Detect which cell encompasses the target text, then output its [X, Y] center coordinate. 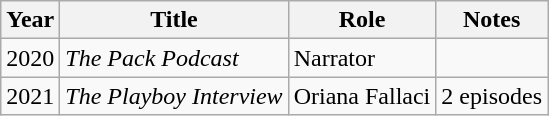
2 episodes [492, 96]
Narrator [362, 58]
2020 [30, 58]
Year [30, 20]
2021 [30, 96]
The Playboy Interview [174, 96]
Notes [492, 20]
Role [362, 20]
The Pack Podcast [174, 58]
Oriana Fallaci [362, 96]
Title [174, 20]
